Return [x, y] of the center of cell containing provided text 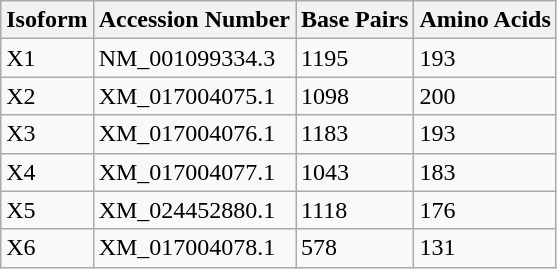
X5 [47, 210]
X4 [47, 172]
Amino Acids [485, 20]
XM_017004076.1 [194, 134]
1043 [355, 172]
1195 [355, 58]
XM_017004078.1 [194, 248]
200 [485, 96]
XM_017004077.1 [194, 172]
176 [485, 210]
NM_001099334.3 [194, 58]
Base Pairs [355, 20]
X2 [47, 96]
578 [355, 248]
Accession Number [194, 20]
1118 [355, 210]
1183 [355, 134]
131 [485, 248]
183 [485, 172]
XM_024452880.1 [194, 210]
X6 [47, 248]
1098 [355, 96]
XM_017004075.1 [194, 96]
Isoform [47, 20]
X1 [47, 58]
X3 [47, 134]
